For the text-containing cell, return its midpoint in [x, y] coordinate format. 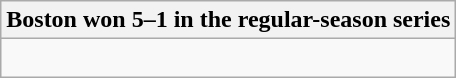
Boston won 5–1 in the regular-season series [228, 20]
